Scan for the cell matching the given text and deliver its [x, y] coordinate at center. 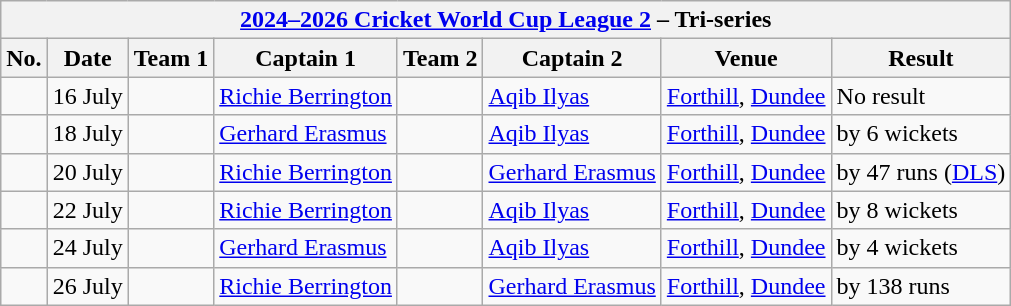
Team 2 [440, 58]
24 July [88, 248]
20 July [88, 172]
Team 1 [171, 58]
by 6 wickets [921, 134]
Captain 2 [572, 58]
Date [88, 58]
18 July [88, 134]
by 47 runs (DLS) [921, 172]
Result [921, 58]
Venue [746, 58]
by 8 wickets [921, 210]
16 July [88, 96]
by 4 wickets [921, 248]
Captain 1 [306, 58]
No result [921, 96]
No. [24, 58]
2024–2026 Cricket World Cup League 2 – Tri-series [506, 20]
22 July [88, 210]
by 138 runs [921, 286]
26 July [88, 286]
